Identify which cell holds the provided text, then report its (X, Y) central coordinate. 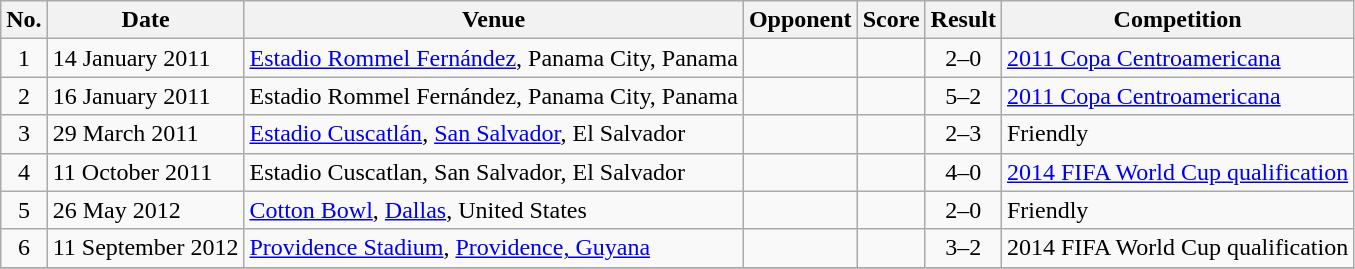
Opponent (800, 20)
3 (24, 134)
4–0 (963, 172)
Providence Stadium, Providence, Guyana (494, 248)
11 October 2011 (146, 172)
Estadio Cuscatlán, San Salvador, El Salvador (494, 134)
5 (24, 210)
14 January 2011 (146, 58)
No. (24, 20)
5–2 (963, 96)
16 January 2011 (146, 96)
Venue (494, 20)
Result (963, 20)
Date (146, 20)
3–2 (963, 248)
29 March 2011 (146, 134)
Estadio Cuscatlan, San Salvador, El Salvador (494, 172)
Cotton Bowl, Dallas, United States (494, 210)
Competition (1177, 20)
11 September 2012 (146, 248)
2 (24, 96)
Score (891, 20)
4 (24, 172)
1 (24, 58)
26 May 2012 (146, 210)
6 (24, 248)
2–3 (963, 134)
